Output the [X, Y] coordinate of the center of the cell containing the given text.  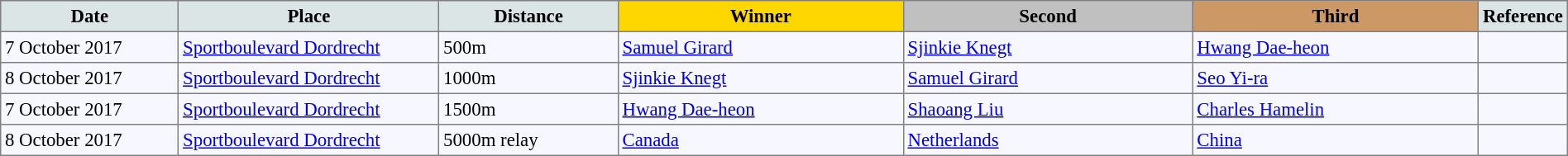
Shaoang Liu [1048, 109]
China [1336, 140]
1000m [528, 78]
500m [528, 47]
Canada [761, 140]
Second [1048, 17]
5000m relay [528, 140]
Distance [528, 17]
Seo Yi-ra [1336, 78]
Netherlands [1048, 140]
1500m [528, 109]
Place [309, 17]
Winner [761, 17]
Date [89, 17]
Third [1336, 17]
Charles Hamelin [1336, 109]
Reference [1523, 17]
